Identify which cell holds the provided text, then report its [X, Y] central coordinate. 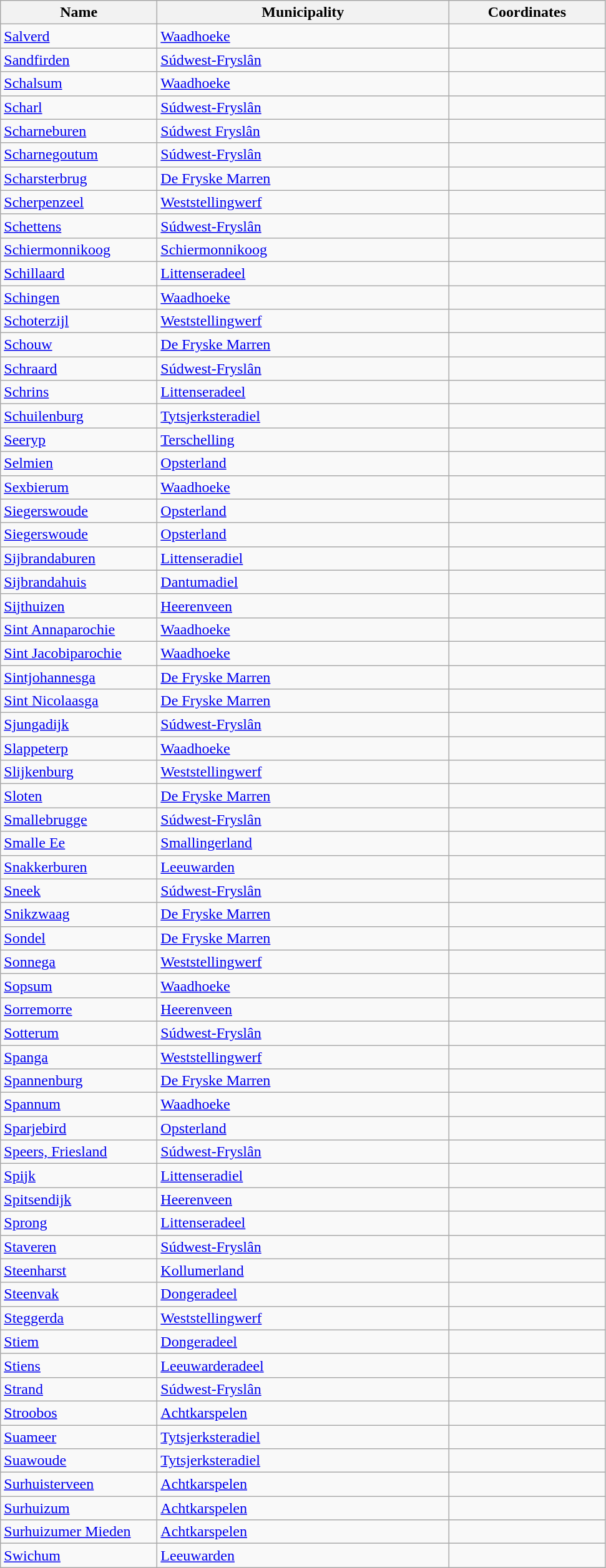
Schalsum [79, 84]
Smalle Ee [79, 843]
Stroobos [79, 1413]
Schoterzijl [79, 321]
Sorremorre [79, 1009]
Sandfirden [79, 60]
Steggerda [79, 1318]
Seeryp [79, 440]
Terschelling [303, 440]
Spannenburg [79, 1081]
Schuilenburg [79, 416]
Smallingerland [303, 843]
Sintjohannesga [79, 677]
Slappeterp [79, 748]
Sijthuizen [79, 606]
Suawoude [79, 1461]
Steenvak [79, 1294]
Staveren [79, 1247]
Sloten [79, 796]
Selmien [79, 463]
Sijbrandahuis [79, 582]
Sexbierum [79, 487]
Scherpenzeel [79, 202]
Schillaard [79, 273]
Spannum [79, 1105]
Municipality [303, 12]
Scharsterbrug [79, 178]
Sint Annaparochie [79, 629]
Speers, Friesland [79, 1152]
Leeuwarderadeel [303, 1365]
Smallebrugge [79, 820]
Schettens [79, 226]
Sneek [79, 891]
Scharneburen [79, 131]
Surhuizum [79, 1508]
Steenharst [79, 1270]
Sijbrandaburen [79, 558]
Schraard [79, 369]
Surhuizumer Mieden [79, 1532]
Sotterum [79, 1033]
Kollumerland [303, 1270]
Sjungadijk [79, 725]
Strand [79, 1389]
Stiem [79, 1342]
Stiens [79, 1365]
Sint Jacobiparochie [79, 653]
Súdwest Fryslân [303, 131]
Spitsendijk [79, 1199]
Sparjebird [79, 1128]
Spanga [79, 1057]
Snakkerburen [79, 867]
Sint Nicolaasga [79, 701]
Snikzwaag [79, 914]
Schingen [79, 298]
Coordinates [527, 12]
Swichum [79, 1556]
Spijk [79, 1176]
Sprong [79, 1223]
Dantumadiel [303, 582]
Schrins [79, 392]
Schouw [79, 345]
Scharl [79, 107]
Sonnega [79, 962]
Suameer [79, 1436]
Scharnegoutum [79, 155]
Sopsum [79, 985]
Sondel [79, 938]
Slijkenburg [79, 772]
Name [79, 12]
Salverd [79, 36]
Surhuisterveen [79, 1484]
